For the text-containing cell, return its midpoint in (x, y) coordinate format. 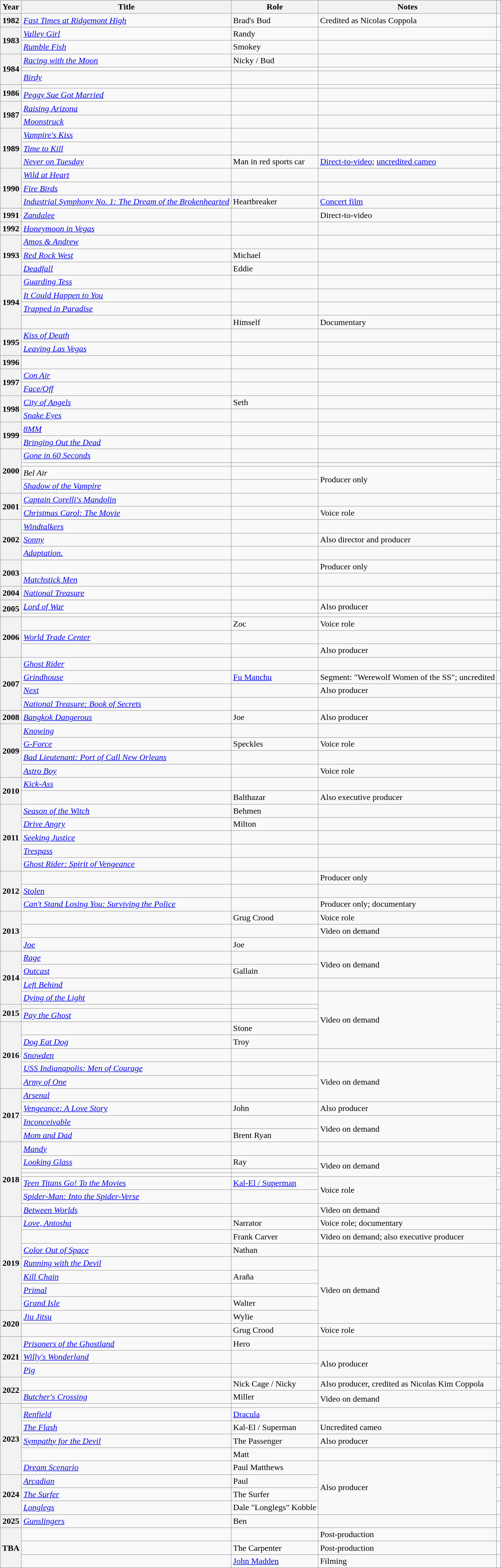
2011 (11, 838)
Leaving Las Vegas (126, 349)
Willy's Wonderland (126, 1357)
Direct-to-video; uncredited cameo (408, 162)
The Carpenter (275, 1548)
Himself (275, 322)
Araña (275, 1277)
World Trade Center (126, 637)
Vengeance: A Love Story (126, 1109)
Windtalkers (126, 526)
2006 (11, 637)
The Flash (126, 1428)
Milton (275, 824)
Outcast (126, 971)
Dracula (275, 1414)
Zandalee (126, 215)
Jiu Jitsu (126, 1317)
1995 (11, 342)
Wylie (275, 1317)
Prisoners of the Ghostland (126, 1343)
Behmen (275, 811)
TBA (11, 1548)
2010 (11, 791)
Bel Air (126, 473)
Eddie (275, 269)
2018 (11, 1179)
Pay the Ghost (126, 1015)
Nicky / Bud (275, 60)
2008 (11, 717)
Kill Chain (126, 1277)
Hero (275, 1343)
Heartbreaker (275, 202)
Vampire's Kiss (126, 135)
Arcadian (126, 1481)
2024 (11, 1494)
1999 (11, 436)
Peggy Sue Got Married (126, 95)
Kick-Ass (126, 784)
Spider-Man: Into the Spider-Verse (126, 1197)
Troy (275, 1042)
Also executive producer (408, 798)
Arsenal (126, 1095)
2005 (11, 609)
Guarding Tess (126, 282)
Racing with the Moon (126, 60)
Kiss of Death (126, 335)
2020 (11, 1323)
Gallain (275, 971)
Seeking Justice (126, 838)
1998 (11, 409)
Fast Times at Ridgemont High (126, 20)
1991 (11, 215)
1987 (11, 115)
Concert film (408, 202)
1993 (11, 255)
Seth (275, 402)
Speckles (275, 744)
Notes (408, 7)
Gunslingers (126, 1521)
Brent Ryan (275, 1135)
Industrial Symphony No. 1: The Dream of the Brokenhearted (126, 202)
Running with the Devil (126, 1263)
1989 (11, 148)
Adaptation. (126, 553)
2025 (11, 1521)
Primal (126, 1290)
1994 (11, 302)
Nathan (275, 1250)
Title (126, 7)
2001 (11, 506)
Deadfall (126, 269)
Mandy (126, 1149)
Face/Off (126, 389)
Red Rock West (126, 255)
2002 (11, 540)
Paul Matthews (275, 1468)
Smokey (275, 47)
Dale "Longlegs" Kobble (275, 1508)
The Passenger (275, 1441)
Can't Stand Losing You: Surviving the Police (126, 904)
1983 (11, 40)
2022 (11, 1390)
Time to Kill (126, 148)
2017 (11, 1115)
Drive Angry (126, 824)
Mom and Dad (126, 1135)
Dog Eat Dog (126, 1042)
Paul (275, 1481)
Honeymoon in Vegas (126, 229)
Left Behind (126, 985)
John Madden (275, 1561)
Renfield (126, 1414)
USS Indianapolis: Men of Courage (126, 1069)
Shadow of the Vampire (126, 486)
Teen Titans Go! To the Movies (126, 1183)
City of Angels (126, 402)
Fu Manchu (275, 677)
1992 (11, 229)
Inconceivable (126, 1122)
Credited as Nicolas Coppola (408, 20)
2023 (11, 1439)
Snowden (126, 1055)
Narrator (275, 1223)
2021 (11, 1357)
Ghost Rider: Spirit of Vengeance (126, 864)
Direct-to-video (408, 215)
Rumble Fish (126, 47)
1997 (11, 382)
1990 (11, 188)
Producer only; documentary (408, 904)
Ben (275, 1521)
2012 (11, 891)
2016 (11, 1055)
Video on demand; also executive producer (408, 1237)
2007 (11, 684)
Con Air (126, 376)
Frank Carver (275, 1237)
Army of One (126, 1082)
2000 (11, 471)
Also producer, credited as Nicolas Kim Coppola (408, 1383)
Trapped in Paradise (126, 309)
Brad's Bud (275, 20)
2015 (11, 1013)
Gone in 60 Seconds (126, 456)
Sympathy for the Devil (126, 1441)
Never on Tuesday (126, 162)
2013 (11, 931)
Pig (126, 1370)
Ray (275, 1162)
Stone (275, 1028)
Dying of the Light (126, 998)
Love, Antosha (126, 1223)
Next (126, 690)
Christmas Carol: The Movie (126, 513)
Voice role; documentary (408, 1223)
2003 (11, 573)
2004 (11, 593)
Captain Corelli's Mandolin (126, 499)
1984 (11, 69)
Matt (275, 1454)
Birdy (126, 78)
It Could Happen to You (126, 295)
Bad Lieutenant: Port of Call New Orleans (126, 757)
Randy (275, 34)
John (275, 1109)
Segment: "Werewolf Women of the SS"; uncredited (408, 677)
Uncredited cameo (408, 1428)
Year (11, 7)
Bringing Out the Dead (126, 442)
Astro Boy (126, 770)
1996 (11, 362)
Also director and producer (408, 540)
Between Worlds (126, 1210)
Man in red sports car (275, 162)
Raising Arizona (126, 108)
Fire Birds (126, 188)
G-Force (126, 744)
Balthazar (275, 798)
Zoc (275, 624)
2009 (11, 750)
Color Out of Space (126, 1250)
8MM (126, 429)
2014 (11, 978)
Valley Girl (126, 34)
Nick Cage / Nicky (275, 1383)
Stolen (126, 891)
Documentary (408, 322)
Grindhouse (126, 677)
Dream Scenario (126, 1468)
Snake Eyes (126, 416)
Rage (126, 958)
1986 (11, 93)
Longlegs (126, 1508)
Matchstick Men (126, 580)
Walter (275, 1303)
Grand Isle (126, 1303)
Wild at Heart (126, 175)
Butcher's Crossing (126, 1397)
Looking Glass (126, 1162)
Season of the Witch (126, 811)
Lord of War (126, 607)
Moonstruck (126, 121)
Sonny (126, 540)
Filming (408, 1561)
Bangkok Dangerous (126, 717)
Amos & Andrew (126, 242)
Michael (275, 255)
National Treasure (126, 593)
Trespass (126, 851)
1982 (11, 20)
Role (275, 7)
Knowing (126, 730)
2019 (11, 1263)
Ghost Rider (126, 664)
National Treasure: Book of Secrets (126, 704)
Miller (275, 1397)
